Locate the cell with the specified text and output its (x, y) center coordinate. 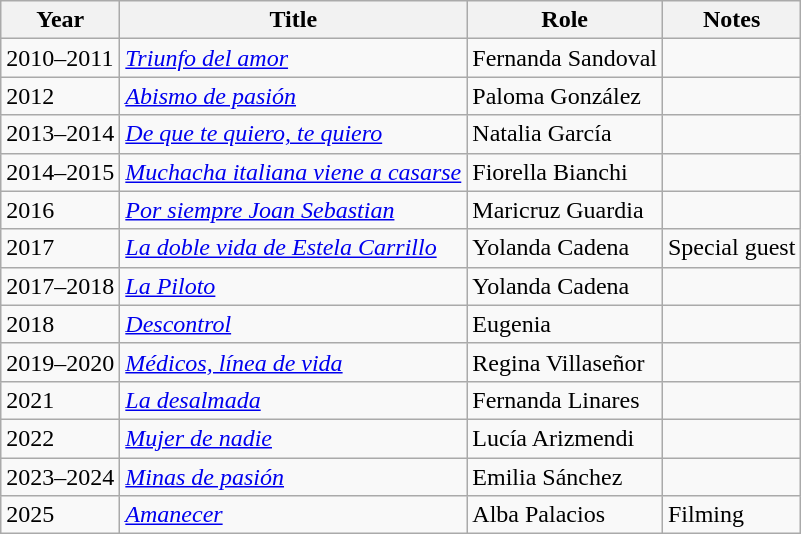
La doble vida de Estela Carrillo (294, 248)
Emilia Sánchez (565, 477)
Year (60, 20)
Mujer de nadie (294, 438)
Descontrol (294, 324)
Title (294, 20)
Special guest (731, 248)
2014–2015 (60, 172)
Abismo de pasión (294, 96)
Regina Villaseñor (565, 362)
2010–2011 (60, 58)
Maricruz Guardia (565, 210)
Paloma González (565, 96)
Fiorella Bianchi (565, 172)
Fernanda Linares (565, 400)
Minas de pasión (294, 477)
Natalia García (565, 134)
2018 (60, 324)
Filming (731, 515)
Médicos, línea de vida (294, 362)
Eugenia (565, 324)
Alba Palacios (565, 515)
2021 (60, 400)
Triunfo del amor (294, 58)
2012 (60, 96)
2016 (60, 210)
Notes (731, 20)
2017 (60, 248)
Fernanda Sandoval (565, 58)
2013–2014 (60, 134)
Lucía Arizmendi (565, 438)
La desalmada (294, 400)
2019–2020 (60, 362)
Por siempre Joan Sebastian (294, 210)
De que te quiero, te quiero (294, 134)
Muchacha italiana viene a casarse (294, 172)
Role (565, 20)
La Piloto (294, 286)
2025 (60, 515)
2023–2024 (60, 477)
2017–2018 (60, 286)
Amanecer (294, 515)
2022 (60, 438)
